Search for the cell housing the specified text and yield its [X, Y] center coordinate. 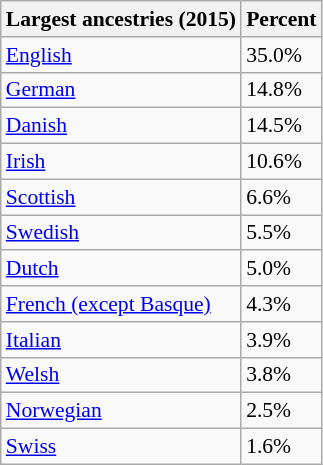
14.8% [281, 90]
3.9% [281, 340]
Percent [281, 19]
6.6% [281, 197]
35.0% [281, 55]
Italian [121, 340]
Danish [121, 126]
5.0% [281, 269]
1.6% [281, 447]
Norwegian [121, 411]
Irish [121, 162]
German [121, 90]
5.5% [281, 233]
10.6% [281, 162]
Scottish [121, 197]
French (except Basque) [121, 304]
English [121, 55]
Swedish [121, 233]
Largest ancestries (2015) [121, 19]
2.5% [281, 411]
Welsh [121, 375]
Swiss [121, 447]
Dutch [121, 269]
14.5% [281, 126]
3.8% [281, 375]
4.3% [281, 304]
